Determine the (x, y) coordinate at the center of the cell enclosing the given text.  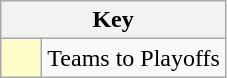
Key (114, 20)
Teams to Playoffs (134, 58)
